Extract the (x, y) coordinate from the center of the cell holding the provided text.  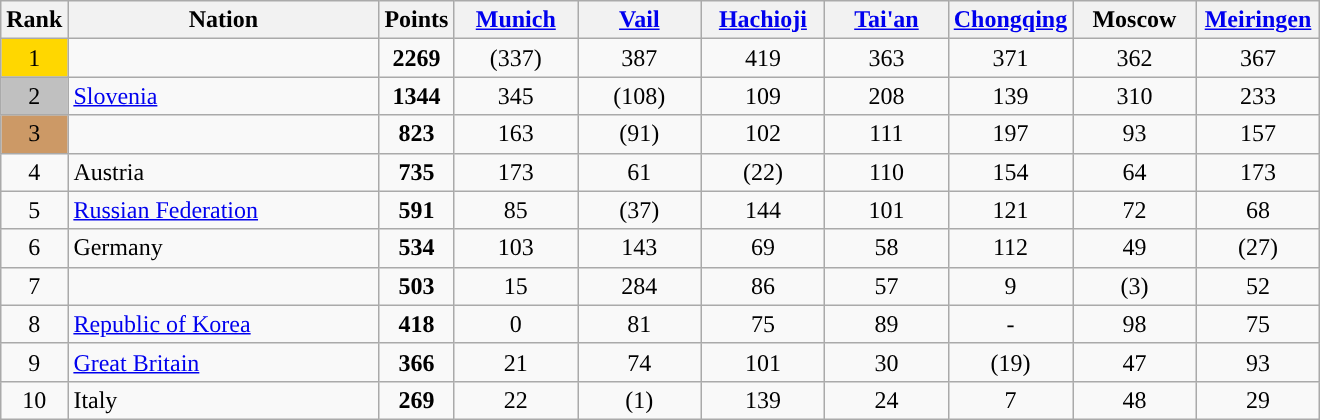
503 (416, 286)
Munich (516, 20)
(91) (640, 134)
Rank (34, 20)
163 (516, 134)
1 (34, 58)
(37) (640, 210)
110 (887, 172)
534 (416, 248)
49 (1135, 248)
85 (516, 210)
1344 (416, 96)
2 (34, 96)
52 (1258, 286)
Slovenia (224, 96)
Russian Federation (224, 210)
102 (763, 134)
823 (416, 134)
Tai'an (887, 20)
111 (887, 134)
48 (1135, 400)
284 (640, 286)
103 (516, 248)
Republic of Korea (224, 324)
143 (640, 248)
208 (887, 96)
366 (416, 362)
Vail (640, 20)
86 (763, 286)
Meiringen (1258, 20)
(337) (516, 58)
57 (887, 286)
4 (34, 172)
6 (34, 248)
89 (887, 324)
22 (516, 400)
3 (34, 134)
419 (763, 58)
367 (1258, 58)
Great Britain (224, 362)
81 (640, 324)
362 (1135, 58)
735 (416, 172)
(19) (1010, 362)
591 (416, 210)
Nation (224, 20)
154 (1010, 172)
- (1010, 324)
Moscow (1135, 20)
47 (1135, 362)
Italy (224, 400)
68 (1258, 210)
121 (1010, 210)
72 (1135, 210)
112 (1010, 248)
(3) (1135, 286)
310 (1135, 96)
157 (1258, 134)
10 (34, 400)
21 (516, 362)
2269 (416, 58)
197 (1010, 134)
61 (640, 172)
8 (34, 324)
418 (416, 324)
Germany (224, 248)
5 (34, 210)
Points (416, 20)
387 (640, 58)
363 (887, 58)
233 (1258, 96)
30 (887, 362)
64 (1135, 172)
74 (640, 362)
98 (1135, 324)
144 (763, 210)
(108) (640, 96)
15 (516, 286)
(22) (763, 172)
Austria (224, 172)
24 (887, 400)
Chongqing (1010, 20)
69 (763, 248)
0 (516, 324)
371 (1010, 58)
29 (1258, 400)
345 (516, 96)
109 (763, 96)
(1) (640, 400)
Hachioji (763, 20)
58 (887, 248)
(27) (1258, 248)
269 (416, 400)
